Return (x, y) of the center of cell containing provided text 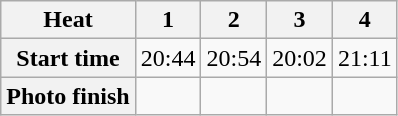
21:11 (364, 58)
4 (364, 20)
20:02 (300, 58)
20:44 (168, 58)
Photo finish (68, 96)
20:54 (234, 58)
2 (234, 20)
1 (168, 20)
Start time (68, 58)
Heat (68, 20)
3 (300, 20)
